From the cell containing the given text, extract its center point as (X, Y) coordinate. 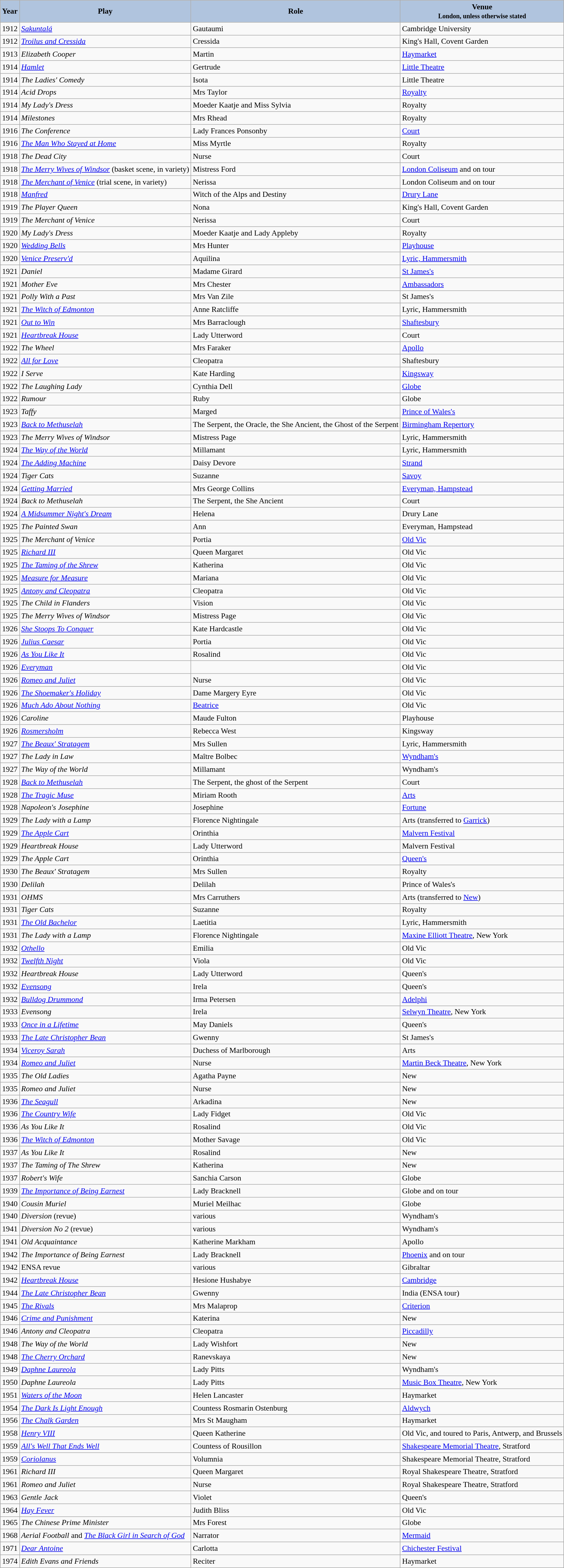
Strand (482, 463)
1963 (10, 1497)
Reciter (296, 1561)
Martin (296, 54)
Dame Margery Eyre (296, 693)
Cressida (296, 42)
Mrs Taylor (296, 92)
The Old Bachelor (105, 923)
1974 (10, 1561)
Rosmersholm (105, 731)
Cynthia Dell (296, 386)
India (ENSA tour) (482, 1293)
Vision (296, 603)
The Dark Is Light Enough (105, 1408)
Diversion (revue) (105, 1216)
Muriel Meilhac (296, 1204)
Julius Caesar (105, 642)
1965 (10, 1523)
Katherine Markham (296, 1242)
A Midsummer Night's Dream (105, 514)
Phoenix and on tour (482, 1255)
May Daniels (296, 1025)
Gautaumi (296, 29)
The Taming of The Shrew (105, 1165)
Mrs George Collins (296, 489)
ENSA revue (105, 1268)
Old Vic, and toured to Paris, Antwerp, and Brussels (482, 1434)
Venice Preserv'd (105, 259)
Nona (296, 208)
The Shoemaker's Holiday (105, 693)
Play (105, 11)
1945 (10, 1306)
OHMS (105, 897)
Acid Drops (105, 92)
Kate Hardcastle (296, 629)
Arts (transferred to Garrick) (482, 821)
Moeder Kaatje and Miss Sylvia (296, 105)
The Serpent, the She Ancient (296, 501)
1949 (10, 1370)
The Lady in Law (105, 757)
The Wheel (105, 348)
Anne Ratcliffe (296, 310)
Dear Antoine (105, 1549)
Henry VIII (105, 1434)
Martin Beck Theatre, New York (482, 1063)
Othello (105, 948)
Chichester Festival (482, 1549)
Role (296, 11)
The Merchant of Venice (trial scene, in variety) (105, 182)
Marged (296, 412)
Mistress Ford (296, 169)
Birmingham Repertory (482, 425)
Everyman (105, 667)
Cousin Muriel (105, 1204)
Ann (296, 527)
Cambridge (482, 1280)
All for Love (105, 361)
Adelphi (482, 999)
Fortune (482, 808)
Waters of the Moon (105, 1395)
The Chalk Garden (105, 1421)
Mariana (296, 578)
1971 (10, 1549)
Madame Girard (296, 271)
I Serve (105, 374)
Napoleon's Josephine (105, 808)
Mrs Barraclough (296, 323)
Volumnia (296, 1459)
Miriam Rooth (296, 795)
Judith Bliss (296, 1510)
Mrs Rhead (296, 118)
The Seagull (105, 1102)
Mrs Forest (296, 1523)
The Tragic Muse (105, 795)
Manfred (105, 195)
Gertrude (296, 67)
Rumour (105, 399)
Mrs Faraker (296, 348)
Mother Eve (105, 284)
Sanchia Carson (296, 1178)
Year (10, 11)
Diversion No 2 (revue) (105, 1229)
Mrs Van Zile (296, 297)
Measure for Measure (105, 578)
Polly With a Past (105, 297)
The Ladies' Comedy (105, 80)
The Conference (105, 131)
Maxine Elliott Theatre, New York (482, 936)
Beatrice (296, 705)
The Laughing Lady (105, 386)
Countess Rosmarin Ostenburg (296, 1408)
Aerial Football and The Black Girl in Search of God (105, 1536)
Selwyn Theatre, New York (482, 1012)
Coriolanus (105, 1459)
Moeder Kaatje and Lady Appleby (296, 233)
Mrs Hunter (296, 246)
Daisy Devore (296, 463)
Mermaid (482, 1536)
Rebecca West (296, 731)
Music Box Theatre, New York (482, 1383)
Savoy (482, 476)
The Serpent, the Oracle, the She Ancient, the Ghost of the Serpent (296, 425)
The Serpent, the ghost of the Serpent (296, 782)
Troilus and Cressida (105, 42)
The Child in Flanders (105, 603)
Elizabeth Cooper (105, 54)
Mrs Chester (296, 284)
Lady Wishfort (296, 1344)
Hesione Hushabye (296, 1280)
The Country Wife (105, 1114)
Kate Harding (296, 374)
Viola (296, 961)
Milestones (105, 118)
Carlotta (296, 1549)
Miss Myrtle (296, 144)
Gentle Jack (105, 1497)
Globe and on tour (482, 1191)
Ranevskaya (296, 1357)
Hamlet (105, 67)
Wedding Bells (105, 246)
Viceroy Sarah (105, 1050)
Edith Evans and Friends (105, 1561)
Arkadina (296, 1102)
The Merry Wives of Windsor (basket scene, in variety) (105, 169)
1950 (10, 1383)
Much Ado About Nothing (105, 705)
Taffy (105, 412)
Maître Bolbec (296, 757)
Maude Fulton (296, 718)
Mrs Carruthers (296, 897)
Aldwych (482, 1408)
Criterion (482, 1306)
The Painted Swan (105, 527)
1964 (10, 1510)
Emilia (296, 948)
Agatha Payne (296, 1076)
Aquilina (296, 259)
Irma Petersen (296, 999)
Helen Lancaster (296, 1395)
Old Acquaintance (105, 1242)
1944 (10, 1293)
Countess of Rousillon (296, 1446)
Sakuntalá (105, 29)
Witch of the Alps and Destiny (296, 195)
Crime and Punishment (105, 1318)
Bulldog Drummond (105, 999)
Katerina (296, 1318)
The Adding Machine (105, 463)
1968 (10, 1536)
The Dead City (105, 157)
Hay Fever (105, 1510)
Josephine (296, 808)
1913 (10, 54)
All's Well That Ends Well (105, 1446)
The Old Ladies (105, 1076)
Gibraltar (482, 1268)
Piccadilly (482, 1331)
Lady Frances Ponsonby (296, 131)
Narrator (296, 1536)
1956 (10, 1421)
The Chinese Prime Minister (105, 1523)
Mother Savage (296, 1140)
1951 (10, 1395)
Laetitia (296, 923)
Ruby (296, 399)
1954 (10, 1408)
VenueLondon, unless otherwise stated (482, 11)
Lady Fidget (296, 1114)
1939 (10, 1191)
Violet (296, 1497)
Duchess of Marlborough (296, 1050)
Mrs Malaprop (296, 1306)
Out to Win (105, 323)
The Player Queen (105, 208)
1958 (10, 1434)
Cambridge University (482, 29)
Caroline (105, 718)
Daniel (105, 271)
Getting Married (105, 489)
Isota (296, 80)
She Stoops To Conquer (105, 629)
Robert's Wife (105, 1178)
Once in a Lifetime (105, 1025)
The Taming of the Shrew (105, 565)
Arts (transferred to New) (482, 897)
The Rivals (105, 1306)
The Man Who Stayed at Home (105, 144)
Mrs St Maugham (296, 1421)
Queen Katherine (296, 1434)
Ambassadors (482, 284)
The Cherry Orchard (105, 1357)
Helena (296, 514)
Twelfth Night (105, 961)
